Capture the cell that displays the provided text and extract its [x, y] central coordinate. 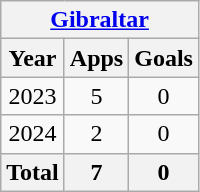
2 [96, 134]
2024 [33, 134]
Apps [96, 58]
Year [33, 58]
2023 [33, 96]
7 [96, 172]
Goals [164, 58]
Gibraltar [100, 20]
Total [33, 172]
5 [96, 96]
